For the text-containing cell, return its midpoint in (X, Y) coordinate format. 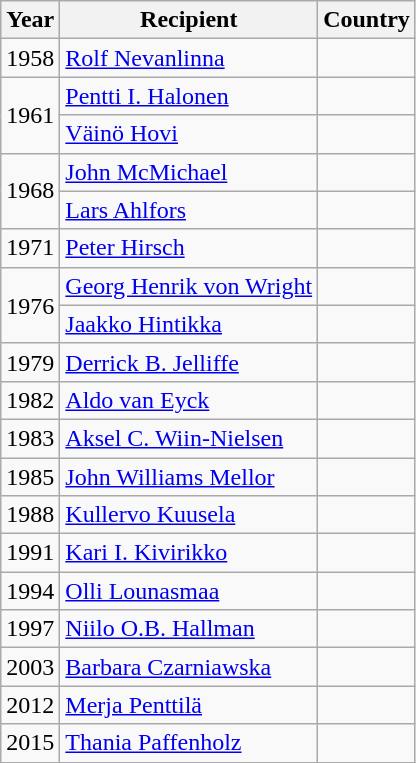
1961 (30, 115)
1991 (30, 553)
Country (367, 20)
Kari I. Kivirikko (189, 553)
Georg Henrik von Wright (189, 286)
2003 (30, 667)
1982 (30, 400)
1979 (30, 362)
1976 (30, 305)
Thania Paffenholz (189, 743)
Aksel C. Wiin-Nielsen (189, 438)
Derrick B. Jelliffe (189, 362)
Rolf Nevanlinna (189, 58)
Merja Penttilä (189, 705)
Pentti I. Halonen (189, 96)
1985 (30, 477)
Olli Lounasmaa (189, 591)
Niilo O.B. Hallman (189, 629)
1997 (30, 629)
John McMichael (189, 172)
1988 (30, 515)
Aldo van Eyck (189, 400)
Recipient (189, 20)
Barbara Czarniawska (189, 667)
1958 (30, 58)
1968 (30, 191)
2015 (30, 743)
1971 (30, 248)
Peter Hirsch (189, 248)
1983 (30, 438)
Väinö Hovi (189, 134)
Year (30, 20)
Kullervo Kuusela (189, 515)
2012 (30, 705)
1994 (30, 591)
Lars Ahlfors (189, 210)
John Williams Mellor (189, 477)
Jaakko Hintikka (189, 324)
